Detect which cell encompasses the target text, then output its [x, y] center coordinate. 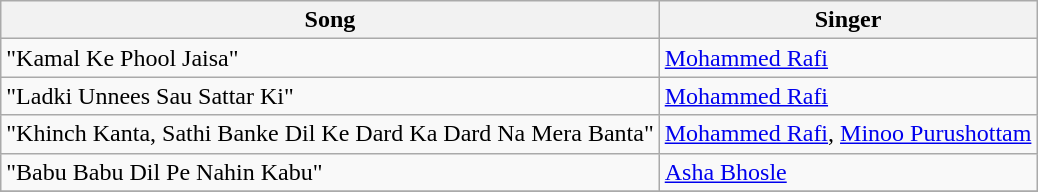
Mohammed Rafi, Minoo Purushottam [848, 134]
"Kamal Ke Phool Jaisa" [330, 58]
Song [330, 20]
Asha Bhosle [848, 172]
"Ladki Unnees Sau Sattar Ki" [330, 96]
Singer [848, 20]
"Babu Babu Dil Pe Nahin Kabu" [330, 172]
"Khinch Kanta, Sathi Banke Dil Ke Dard Ka Dard Na Mera Banta" [330, 134]
